Provide the (X, Y) coordinate of the cell's center where the given text is located.  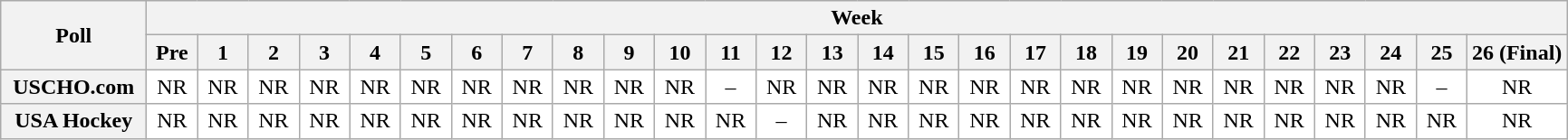
22 (1289, 52)
24 (1390, 52)
2 (274, 52)
12 (782, 52)
3 (324, 52)
Poll (74, 35)
13 (832, 52)
1 (223, 52)
10 (679, 52)
USCHO.com (74, 87)
Week (857, 18)
14 (883, 52)
19 (1137, 52)
Pre (172, 52)
4 (375, 52)
17 (1035, 52)
8 (578, 52)
20 (1188, 52)
9 (629, 52)
11 (730, 52)
21 (1238, 52)
15 (934, 52)
7 (527, 52)
23 (1340, 52)
6 (476, 52)
16 (985, 52)
USA Hockey (74, 121)
25 (1441, 52)
18 (1086, 52)
26 (Final) (1516, 52)
5 (426, 52)
